Identify which cell holds the provided text, then report its [x, y] central coordinate. 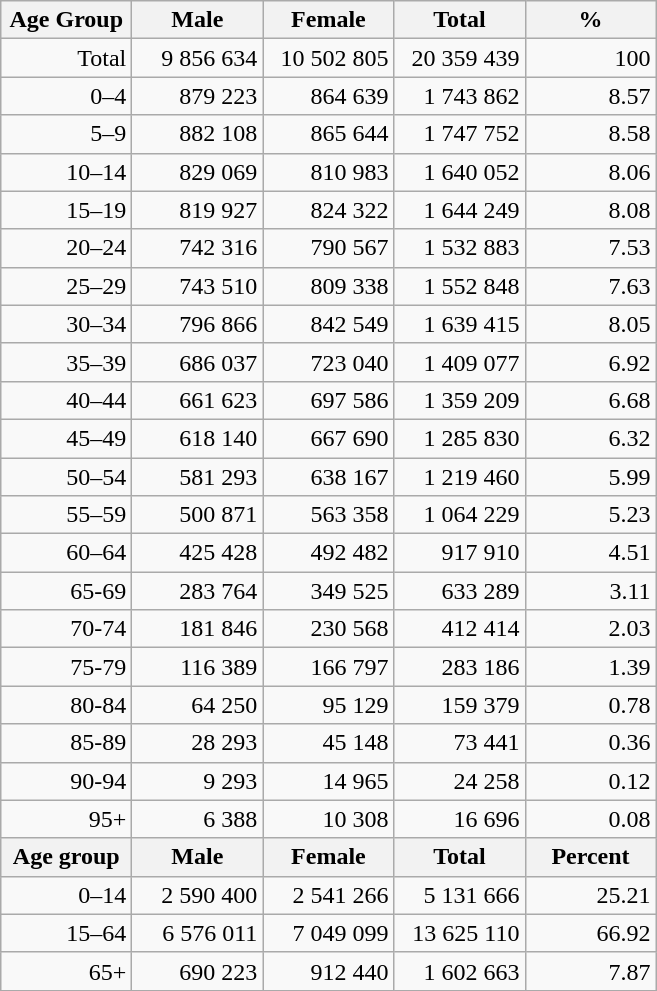
864 639 [328, 96]
796 866 [198, 324]
116 389 [198, 667]
6 388 [198, 819]
1 640 052 [460, 172]
10 308 [328, 819]
819 927 [198, 210]
8.08 [590, 210]
% [590, 20]
667 690 [328, 438]
15–19 [66, 210]
95+ [66, 819]
35–39 [66, 362]
690 223 [198, 971]
412 414 [460, 629]
1 532 883 [460, 248]
30–34 [66, 324]
7.87 [590, 971]
2 590 400 [198, 895]
16 696 [460, 819]
2.03 [590, 629]
80-84 [66, 705]
75-79 [66, 667]
181 846 [198, 629]
1 747 752 [460, 134]
0.08 [590, 819]
45–49 [66, 438]
697 586 [328, 400]
810 983 [328, 172]
661 623 [198, 400]
349 525 [328, 591]
9 293 [198, 781]
Percent [590, 857]
723 040 [328, 362]
912 440 [328, 971]
7.53 [590, 248]
85-89 [66, 743]
1.39 [590, 667]
10–14 [66, 172]
1 602 663 [460, 971]
842 549 [328, 324]
7.63 [590, 286]
28 293 [198, 743]
8.05 [590, 324]
742 316 [198, 248]
8.58 [590, 134]
563 358 [328, 515]
5.23 [590, 515]
95 129 [328, 705]
66.92 [590, 933]
64 250 [198, 705]
0.78 [590, 705]
10 502 805 [328, 58]
Age Group [66, 20]
20–24 [66, 248]
638 167 [328, 477]
73 441 [460, 743]
24 258 [460, 781]
14 965 [328, 781]
1 359 209 [460, 400]
500 871 [198, 515]
1 644 249 [460, 210]
65-69 [66, 591]
5–9 [66, 134]
Age group [66, 857]
0–4 [66, 96]
100 [590, 58]
159 379 [460, 705]
9 856 634 [198, 58]
743 510 [198, 286]
581 293 [198, 477]
15–64 [66, 933]
6 576 011 [198, 933]
13 625 110 [460, 933]
166 797 [328, 667]
0.12 [590, 781]
618 140 [198, 438]
0–14 [66, 895]
1 064 229 [460, 515]
7 049 099 [328, 933]
2 541 266 [328, 895]
60–64 [66, 553]
829 069 [198, 172]
6.92 [590, 362]
790 567 [328, 248]
70-74 [66, 629]
1 743 862 [460, 96]
6.32 [590, 438]
1 552 848 [460, 286]
3.11 [590, 591]
283 186 [460, 667]
879 223 [198, 96]
230 568 [328, 629]
1 219 460 [460, 477]
809 338 [328, 286]
90-94 [66, 781]
865 644 [328, 134]
0.36 [590, 743]
65+ [66, 971]
8.06 [590, 172]
283 764 [198, 591]
4.51 [590, 553]
425 428 [198, 553]
50–54 [66, 477]
40–44 [66, 400]
1 639 415 [460, 324]
55–59 [66, 515]
882 108 [198, 134]
5.99 [590, 477]
25–29 [66, 286]
1 409 077 [460, 362]
6.68 [590, 400]
1 285 830 [460, 438]
824 322 [328, 210]
8.57 [590, 96]
492 482 [328, 553]
917 910 [460, 553]
686 037 [198, 362]
633 289 [460, 591]
25.21 [590, 895]
5 131 666 [460, 895]
45 148 [328, 743]
20 359 439 [460, 58]
